Return (X, Y) of the center of cell containing provided text 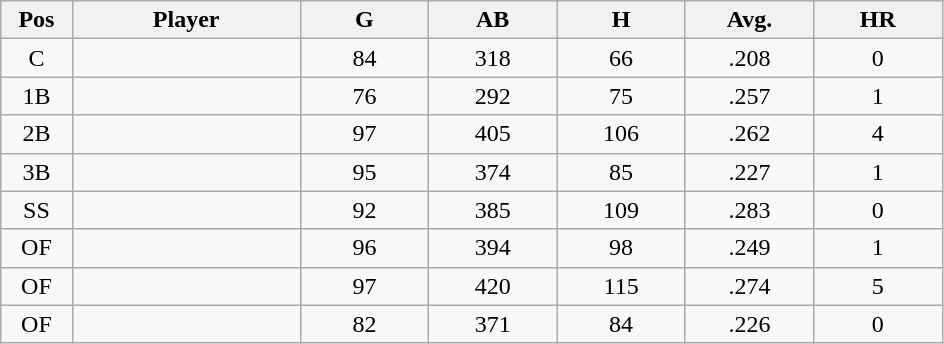
66 (621, 58)
385 (493, 210)
.262 (749, 134)
HR (878, 20)
106 (621, 134)
76 (364, 96)
SS (36, 210)
95 (364, 172)
374 (493, 172)
5 (878, 286)
75 (621, 96)
.274 (749, 286)
C (36, 58)
109 (621, 210)
405 (493, 134)
.208 (749, 58)
AB (493, 20)
.257 (749, 96)
H (621, 20)
Player (186, 20)
.249 (749, 248)
318 (493, 58)
420 (493, 286)
1B (36, 96)
.283 (749, 210)
98 (621, 248)
394 (493, 248)
96 (364, 248)
Pos (36, 20)
3B (36, 172)
.227 (749, 172)
292 (493, 96)
Avg. (749, 20)
.226 (749, 324)
92 (364, 210)
82 (364, 324)
85 (621, 172)
371 (493, 324)
G (364, 20)
115 (621, 286)
2B (36, 134)
4 (878, 134)
